Detect which cell encompasses the target text, then output its (X, Y) center coordinate. 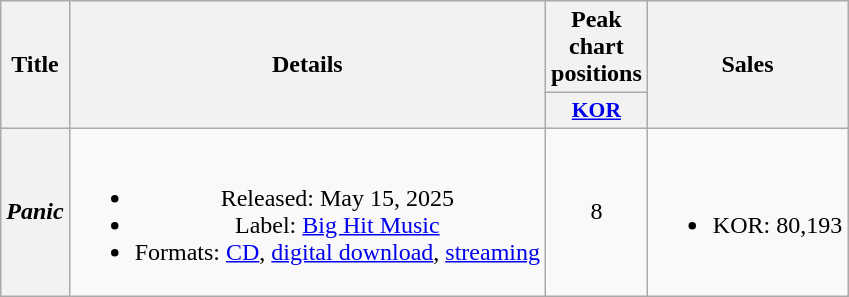
Peak chart positions (597, 47)
8 (597, 212)
KOR (597, 111)
Panic (35, 212)
KOR: 80,193 (747, 212)
Sales (747, 65)
Title (35, 65)
Released: May 15, 2025Label: Big Hit MusicFormats: CD, digital download, streaming (307, 212)
Details (307, 65)
